Provide the (X, Y) coordinate of the cell's center where the given text is located.  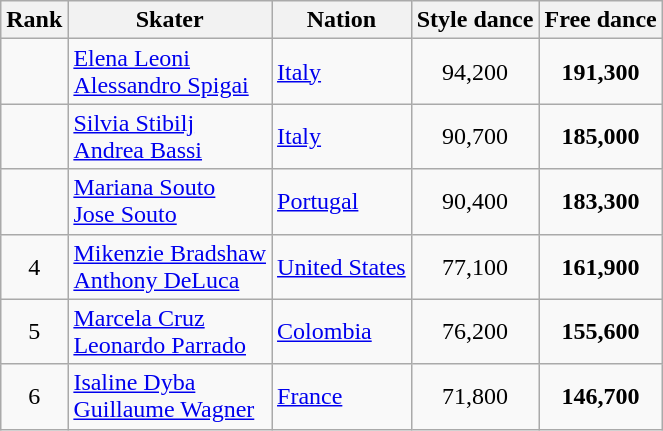
76,200 (475, 332)
Isaline DybaGuillaume Wagner (170, 396)
Mikenzie BradshawAnthony DeLuca (170, 266)
France (342, 396)
71,800 (475, 396)
77,100 (475, 266)
Elena LeoniAlessandro Spigai (170, 72)
Style dance (475, 20)
185,000 (600, 136)
Free dance (600, 20)
155,600 (600, 332)
5 (34, 332)
191,300 (600, 72)
Colombia (342, 332)
90,400 (475, 202)
United States (342, 266)
183,300 (600, 202)
Nation (342, 20)
146,700 (600, 396)
Marcela CruzLeonardo Parrado (170, 332)
Rank (34, 20)
94,200 (475, 72)
Silvia StibiljAndrea Bassi (170, 136)
90,700 (475, 136)
Mariana SoutoJose Souto (170, 202)
4 (34, 266)
Skater (170, 20)
Portugal (342, 202)
161,900 (600, 266)
6 (34, 396)
